From the cell containing the given text, extract its center point as [x, y] coordinate. 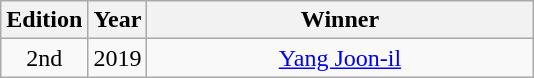
Winner [340, 20]
2nd [44, 58]
Year [118, 20]
2019 [118, 58]
Yang Joon-il [340, 58]
Edition [44, 20]
